Detect which cell encompasses the target text, then output its (x, y) center coordinate. 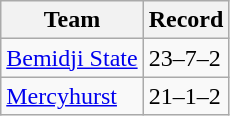
Mercyhurst (72, 96)
Team (72, 20)
21–1–2 (186, 96)
23–7–2 (186, 58)
Record (186, 20)
Bemidji State (72, 58)
